Output the (X, Y) coordinate of the center of the cell containing the given text.  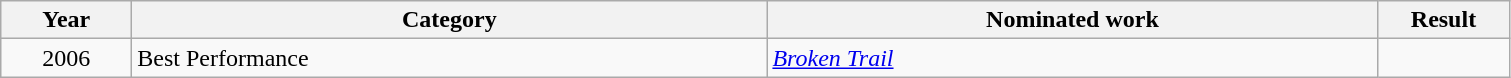
Broken Trail (1072, 58)
Nominated work (1072, 20)
Category (450, 20)
Year (66, 20)
Result (1444, 20)
2006 (66, 58)
Best Performance (450, 58)
